Provide the [x, y] coordinate of the cell's center where the given text is located.  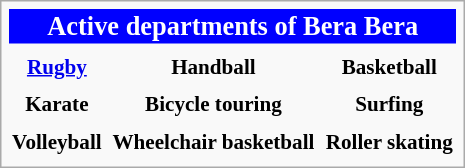
Roller skating [389, 141]
Bicycle touring [214, 104]
Wheelchair basketball [214, 141]
Volleyball [57, 141]
Basketball [389, 66]
Active departments of Bera Bera [232, 26]
Karate [57, 104]
Surfing [389, 104]
Rugby [57, 66]
Handball [214, 66]
